Return the [X, Y] coordinate for the center point of the cell that contains the specified text.  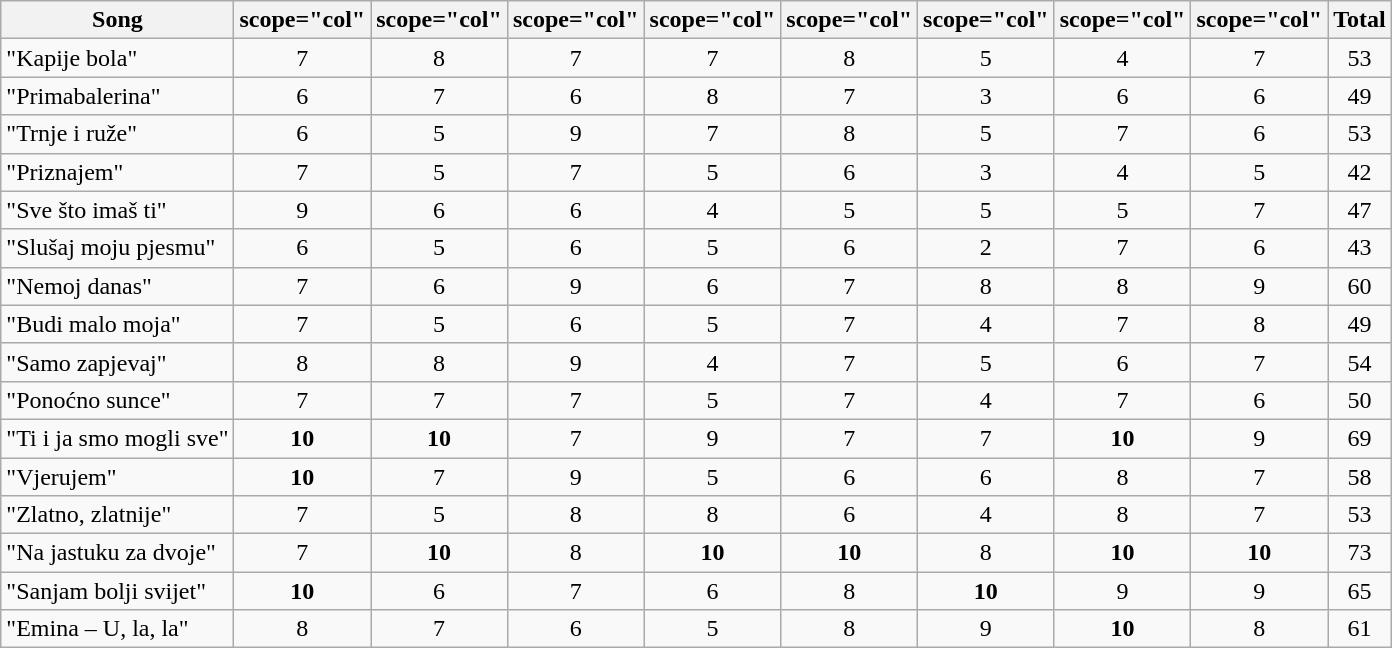
42 [1360, 172]
61 [1360, 629]
"Sanjam bolji svijet" [118, 591]
50 [1360, 400]
47 [1360, 210]
"Primabalerina" [118, 96]
"Budi malo moja" [118, 324]
Total [1360, 20]
"Zlatno, zlatnije" [118, 515]
2 [986, 248]
"Sve što imaš ti" [118, 210]
"Slušaj moju pjesmu" [118, 248]
43 [1360, 248]
"Ti i ja smo mogli sve" [118, 438]
65 [1360, 591]
69 [1360, 438]
"Samo zapjevaj" [118, 362]
Song [118, 20]
"Emina – U, la, la" [118, 629]
"Trnje i ruže" [118, 134]
"Nemoj danas" [118, 286]
"Vjerujem" [118, 477]
58 [1360, 477]
"Ponoćno sunce" [118, 400]
"Priznajem" [118, 172]
54 [1360, 362]
"Kapije bola" [118, 58]
"Na jastuku za dvoje" [118, 553]
60 [1360, 286]
73 [1360, 553]
